Scan for the cell matching the given text and deliver its (x, y) coordinate at center. 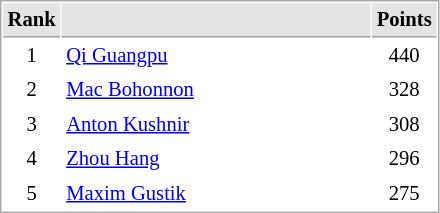
3 (32, 124)
1 (32, 56)
Mac Bohonnon (216, 90)
308 (404, 124)
Zhou Hang (216, 158)
296 (404, 158)
Qi Guangpu (216, 56)
Rank (32, 20)
Anton Kushnir (216, 124)
275 (404, 194)
4 (32, 158)
440 (404, 56)
Maxim Gustik (216, 194)
2 (32, 90)
328 (404, 90)
Points (404, 20)
5 (32, 194)
